Return (x, y) of the center of cell containing provided text 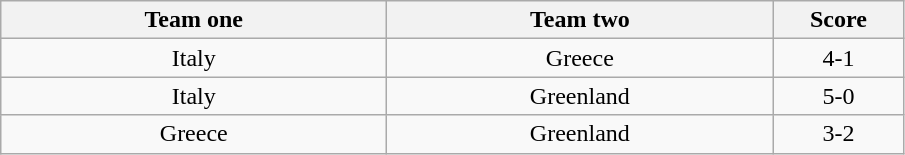
Team two (580, 20)
Team one (194, 20)
Score (838, 20)
3-2 (838, 134)
5-0 (838, 96)
4-1 (838, 58)
